Determine the (X, Y) coordinate at the center of the cell enclosing the given text.  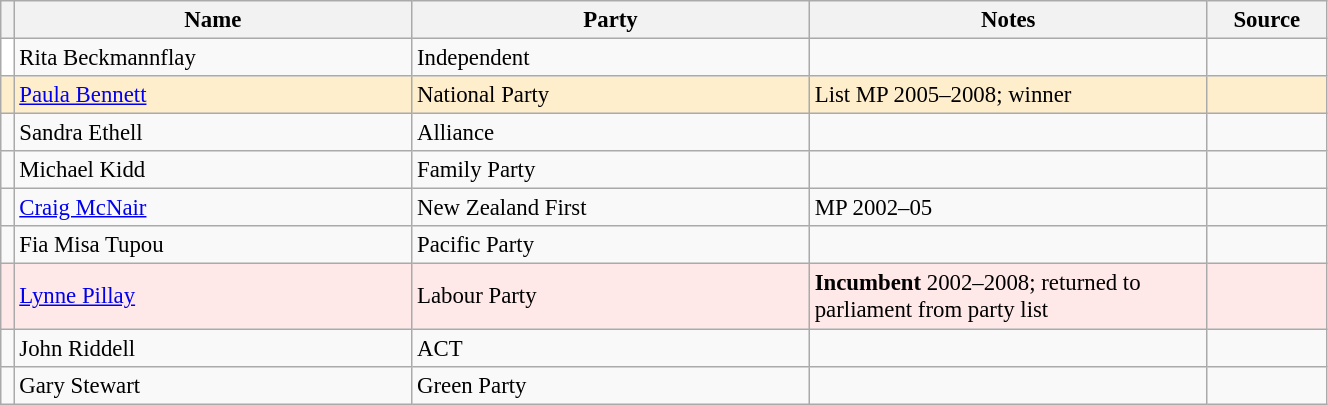
National Party (611, 95)
MP 2002–05 (1008, 208)
Family Party (611, 170)
Labour Party (611, 296)
Alliance (611, 133)
Paula Bennett (213, 95)
Name (213, 20)
List MP 2005–2008; winner (1008, 95)
Source (1266, 20)
Independent (611, 58)
Sandra Ethell (213, 133)
Gary Stewart (213, 385)
Lynne Pillay (213, 296)
Party (611, 20)
New Zealand First (611, 208)
Craig McNair (213, 208)
Notes (1008, 20)
ACT (611, 348)
Green Party (611, 385)
Michael Kidd (213, 170)
Rita Beckmannflay (213, 58)
Fia Misa Tupou (213, 245)
John Riddell (213, 348)
Incumbent 2002–2008; returned to parliament from party list (1008, 296)
Pacific Party (611, 245)
